From the cell containing the given text, extract its center point as [x, y] coordinate. 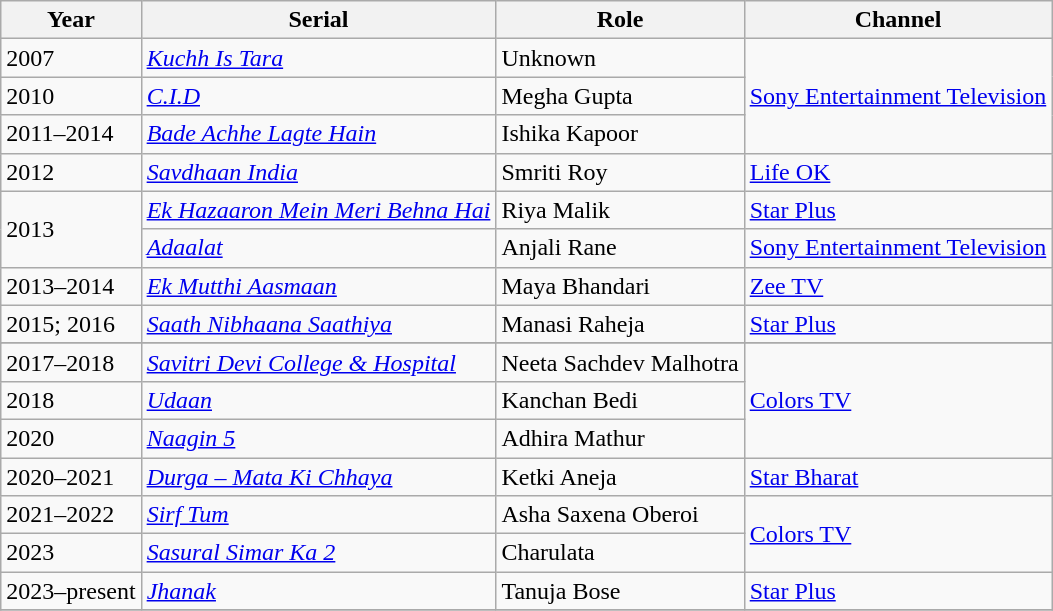
Bade Achhe Lagte Hain [318, 134]
2011–2014 [71, 134]
Charulata [620, 553]
2020 [71, 438]
Unknown [620, 58]
Manasi Raheja [620, 324]
C.I.D [318, 96]
2013 [71, 229]
Sasural Simar Ka 2 [318, 553]
Smriti Roy [620, 172]
Ketki Aneja [620, 477]
Zee TV [898, 286]
Megha Gupta [620, 96]
2017–2018 [71, 362]
2021–2022 [71, 515]
Neeta Sachdev Malhotra [620, 362]
Serial [318, 20]
2007 [71, 58]
Adaalat [318, 248]
Tanuja Bose [620, 591]
Ek Mutthi Aasmaan [318, 286]
Adhira Mathur [620, 438]
Maya Bhandari [620, 286]
2018 [71, 400]
Role [620, 20]
2013–2014 [71, 286]
Savitri Devi College & Hospital [318, 362]
2012 [71, 172]
Riya Malik [620, 210]
Asha Saxena Oberoi [620, 515]
Saath Nibhaana Saathiya [318, 324]
2023 [71, 553]
Star Bharat [898, 477]
Savdhaan India [318, 172]
2023–present [71, 591]
Kuchh Is Tara [318, 58]
Year [71, 20]
Kanchan Bedi [620, 400]
Channel [898, 20]
Udaan [318, 400]
Anjali Rane [620, 248]
2010 [71, 96]
Life OK [898, 172]
Ishika Kapoor [620, 134]
Jhanak [318, 591]
2015; 2016 [71, 324]
Sirf Tum [318, 515]
Durga – Mata Ki Chhaya [318, 477]
2020–2021 [71, 477]
Ek Hazaaron Mein Meri Behna Hai [318, 210]
Naagin 5 [318, 438]
